Extract the [X, Y] coordinate from the center of the cell holding the provided text.  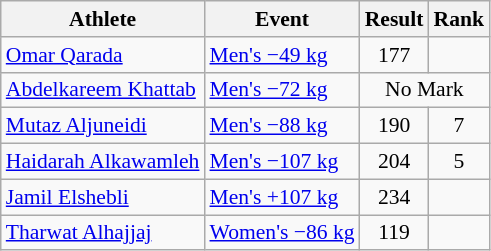
Omar Qarada [103, 55]
Result [394, 19]
177 [394, 55]
Event [282, 19]
Jamil Elshebli [103, 197]
7 [460, 126]
190 [394, 126]
Athlete [103, 19]
Abdelkareem Khattab [103, 90]
Men's −107 kg [282, 162]
No Mark [424, 90]
Women's −86 kg [282, 233]
Men's −88 kg [282, 126]
234 [394, 197]
Men's −49 kg [282, 55]
204 [394, 162]
Mutaz Aljuneidi [103, 126]
Tharwat Alhajjaj [103, 233]
Haidarah Alkawamleh [103, 162]
Men's −72 kg [282, 90]
Rank [460, 19]
Men's +107 kg [282, 197]
5 [460, 162]
119 [394, 233]
